From the cell containing the given text, extract its center point as (X, Y) coordinate. 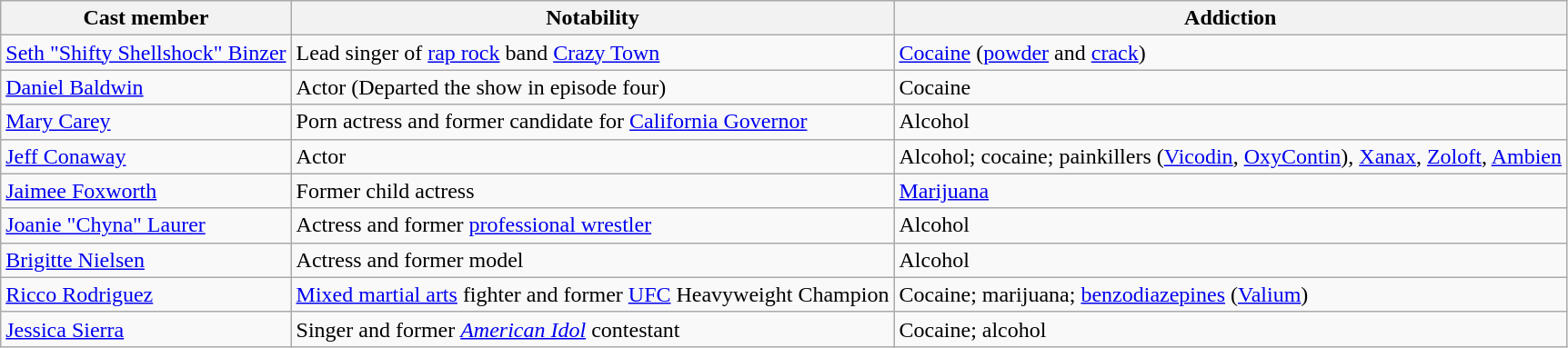
Marijuana (1231, 191)
Alcohol; cocaine; painkillers (Vicodin, OxyContin), Xanax, Zoloft, Ambien (1231, 156)
Jaimee Foxworth (146, 191)
Porn actress and former candidate for California Governor (593, 122)
Lead singer of rap rock band Crazy Town (593, 53)
Brigitte Nielsen (146, 260)
Mary Carey (146, 122)
Joanie "Chyna" Laurer (146, 225)
Ricco Rodriguez (146, 294)
Cocaine (1231, 87)
Mixed martial arts fighter and former UFC Heavyweight Champion (593, 294)
Actor (593, 156)
Daniel Baldwin (146, 87)
Singer and former American Idol contestant (593, 329)
Cocaine (powder and crack) (1231, 53)
Cocaine; marijuana; benzodiazepines (Valium) (1231, 294)
Seth "Shifty Shellshock" Binzer (146, 53)
Actress and former model (593, 260)
Actress and former professional wrestler (593, 225)
Jeff Conaway (146, 156)
Actor (Departed the show in episode four) (593, 87)
Jessica Sierra (146, 329)
Addiction (1231, 18)
Former child actress (593, 191)
Cocaine; alcohol (1231, 329)
Notability (593, 18)
Cast member (146, 18)
